Return (X, Y) of the center of cell containing provided text 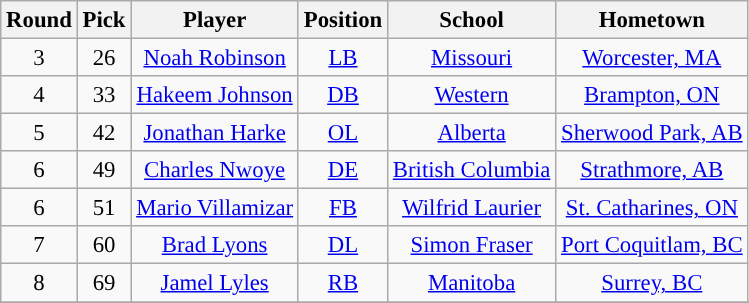
Pick (104, 20)
Missouri (472, 58)
Sherwood Park, AB (652, 133)
33 (104, 95)
British Columbia (472, 170)
Alberta (472, 133)
Simon Fraser (472, 245)
Position (342, 20)
Surrey, BC (652, 283)
FB (342, 208)
DE (342, 170)
Jamel Lyles (215, 283)
Player (215, 20)
Hakeem Johnson (215, 95)
8 (39, 283)
69 (104, 283)
Brampton, ON (652, 95)
Brad Lyons (215, 245)
Round (39, 20)
OL (342, 133)
St. Catharines, ON (652, 208)
Charles Nwoye (215, 170)
Hometown (652, 20)
Worcester, MA (652, 58)
7 (39, 245)
Strathmore, AB (652, 170)
4 (39, 95)
3 (39, 58)
Manitoba (472, 283)
LB (342, 58)
School (472, 20)
Jonathan Harke (215, 133)
Port Coquitlam, BC (652, 245)
49 (104, 170)
26 (104, 58)
Western (472, 95)
Noah Robinson (215, 58)
60 (104, 245)
Mario Villamizar (215, 208)
51 (104, 208)
42 (104, 133)
DB (342, 95)
DL (342, 245)
Wilfrid Laurier (472, 208)
5 (39, 133)
RB (342, 283)
